Search for the cell housing the specified text and yield its (x, y) center coordinate. 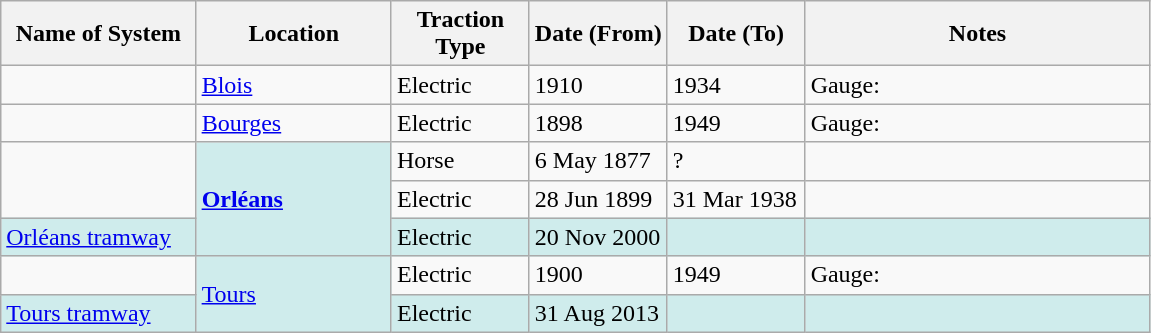
Tours tramway (98, 313)
? (736, 161)
Notes (978, 34)
Tours (294, 294)
Date (To) (736, 34)
6 May 1877 (598, 161)
Location (294, 34)
Orléans (294, 199)
1934 (736, 85)
1910 (598, 85)
28 Jun 1899 (598, 199)
1898 (598, 123)
20 Nov 2000 (598, 237)
Orléans tramway (98, 237)
31 Mar 1938 (736, 199)
Bourges (294, 123)
Blois (294, 85)
Horse (460, 161)
Name of System (98, 34)
TractionType (460, 34)
31 Aug 2013 (598, 313)
1900 (598, 275)
Date (From) (598, 34)
